Return the (X, Y) coordinate for the center point of the cell that contains the specified text.  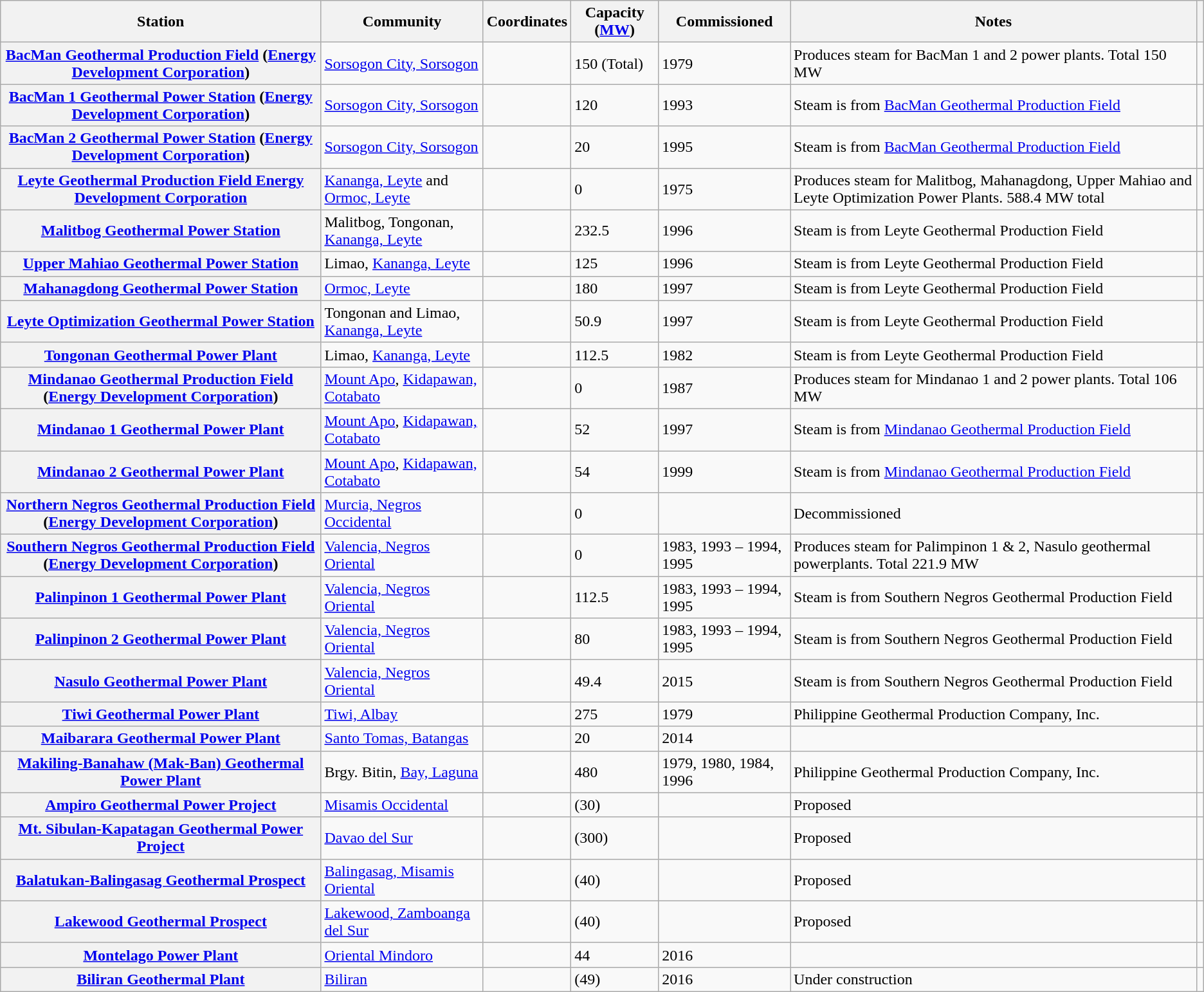
Tiwi, Albay (402, 714)
Makiling-Banahaw (Mak-Ban) Geothermal Power Plant (161, 772)
BacMan Geothermal Production Field (Energy Development Corporation) (161, 63)
54 (615, 471)
Tongonan Geothermal Power Plant (161, 354)
120 (615, 106)
Upper Mahiao Geothermal Power Station (161, 264)
Mindanao 1 Geothermal Power Plant (161, 430)
Under construction (994, 979)
150 (Total) (615, 63)
Brgy. Bitin, Bay, Laguna (402, 772)
232.5 (615, 230)
Nasulo Geothermal Power Plant (161, 681)
Santo Tomas, Batangas (402, 739)
49.4 (615, 681)
BacMan 2 Geothermal Power Station (Energy Development Corporation) (161, 147)
1975 (724, 189)
Leyte Optimization Geothermal Power Station (161, 322)
50.9 (615, 322)
Biliran Geothermal Plant (161, 979)
Montelago Power Plant (161, 955)
52 (615, 430)
(300) (615, 838)
Ormoc, Leyte (402, 288)
Kananga, Leyte and Ormoc, Leyte (402, 189)
Palinpinon 2 Geothermal Power Plant (161, 639)
Balingasag, Misamis Oriental (402, 880)
Balatukan-Balingasag Geothermal Prospect (161, 880)
Station (161, 22)
Produces steam for BacMan 1 and 2 power plants. Total 150 MW (994, 63)
Ampiro Geothermal Power Project (161, 805)
Palinpinon 1 Geothermal Power Plant (161, 597)
Notes (994, 22)
Mahanagdong Geothermal Power Station (161, 288)
Tongonan and Limao, Kananga, Leyte (402, 322)
Tiwi Geothermal Power Plant (161, 714)
BacMan 1 Geothermal Power Station (Energy Development Corporation) (161, 106)
Leyte Geothermal Production Field Energy Development Corporation (161, 189)
Northern Negros Geothermal Production Field (Energy Development Corporation) (161, 513)
275 (615, 714)
Commissioned (724, 22)
Lakewood Geothermal Prospect (161, 921)
Decommissioned (994, 513)
80 (615, 639)
180 (615, 288)
Capacity (MW) (615, 22)
Maibarara Geothermal Power Plant (161, 739)
(49) (615, 979)
Malitbog Geothermal Power Station (161, 230)
1982 (724, 354)
Malitbog, Tongonan, Kananga, Leyte (402, 230)
Biliran (402, 979)
1999 (724, 471)
Produces steam for Palimpinon 1 & 2, Nasulo geothermal powerplants. Total 221.9 MW (994, 556)
Murcia, Negros Occidental (402, 513)
Lakewood, Zamboanga del Sur (402, 921)
2014 (724, 739)
44 (615, 955)
2015 (724, 681)
Produces steam for Mindanao 1 and 2 power plants. Total 106 MW (994, 387)
Southern Negros Geothermal Production Field (Energy Development Corporation) (161, 556)
Davao del Sur (402, 838)
1995 (724, 147)
(30) (615, 805)
Misamis Occidental (402, 805)
Produces steam for Malitbog, Mahanagdong, Upper Mahiao and Leyte Optimization Power Plants. 588.4 MW total (994, 189)
Community (402, 22)
Mt. Sibulan-Kapatagan Geothermal Power Project (161, 838)
125 (615, 264)
1979, 1980, 1984, 1996 (724, 772)
Mindanao Geothermal Production Field (Energy Development Corporation) (161, 387)
Mindanao 2 Geothermal Power Plant (161, 471)
Oriental Mindoro (402, 955)
1993 (724, 106)
480 (615, 772)
Coordinates (527, 22)
1987 (724, 387)
